Scan for the cell matching the given text and deliver its [x, y] coordinate at center. 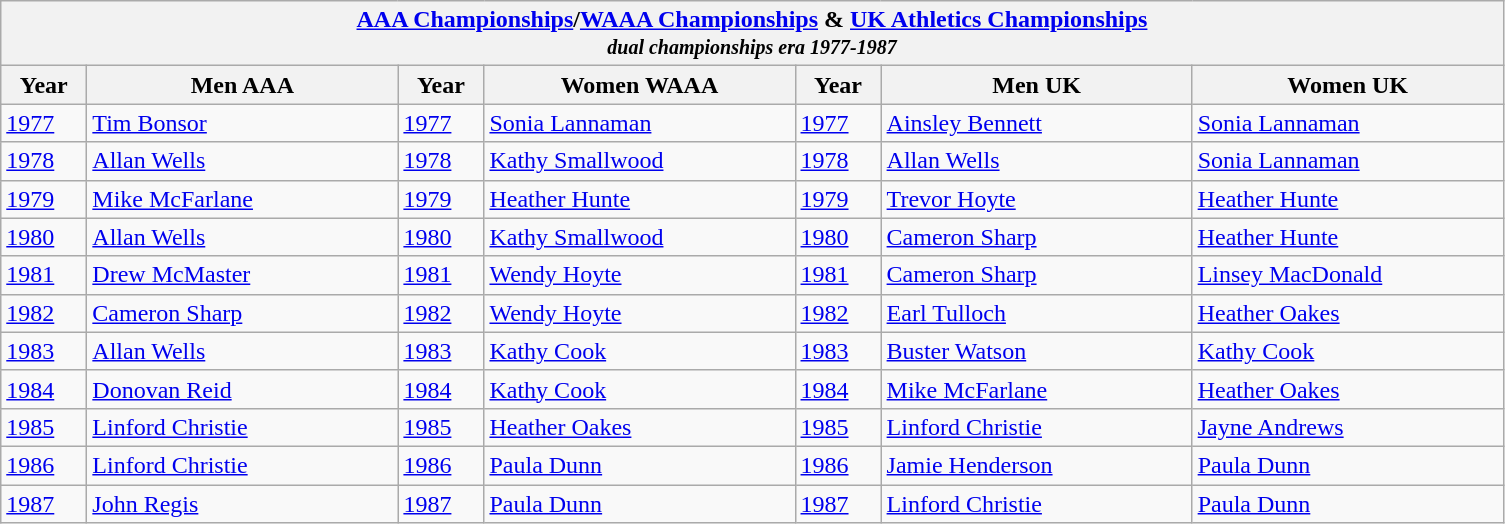
Earl Tulloch [1036, 313]
Buster Watson [1036, 351]
Trevor Hoyte [1036, 199]
Donovan Reid [242, 389]
Women WAAA [640, 85]
Women UK [1348, 85]
Jayne Andrews [1348, 427]
Men AAA [242, 85]
Ainsley Bennett [1036, 123]
Jamie Henderson [1036, 465]
Tim Bonsor [242, 123]
Drew McMaster [242, 275]
John Regis [242, 503]
Linsey MacDonald [1348, 275]
Men UK [1036, 85]
AAA Championships/WAAA Championships & UK Athletics Championshipsdual championships era 1977-1987 [752, 34]
